For the text-containing cell, return its midpoint in [X, Y] coordinate format. 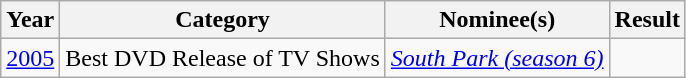
Result [647, 20]
Nominee(s) [497, 20]
Best DVD Release of TV Shows [223, 58]
South Park (season 6) [497, 58]
Category [223, 20]
Year [30, 20]
2005 [30, 58]
